For the text-containing cell, return its midpoint in [X, Y] coordinate format. 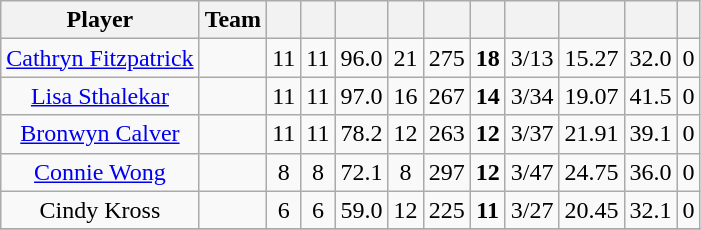
3/27 [532, 210]
20.45 [592, 210]
32.1 [650, 210]
24.75 [592, 172]
97.0 [362, 96]
15.27 [592, 58]
263 [446, 134]
36.0 [650, 172]
Cindy Kross [100, 210]
Lisa Sthalekar [100, 96]
21 [406, 58]
297 [446, 172]
3/47 [532, 172]
267 [446, 96]
18 [488, 58]
Connie Wong [100, 172]
3/13 [532, 58]
Player [100, 20]
41.5 [650, 96]
59.0 [362, 210]
Cathryn Fitzpatrick [100, 58]
39.1 [650, 134]
3/34 [532, 96]
3/37 [532, 134]
96.0 [362, 58]
16 [406, 96]
78.2 [362, 134]
Bronwyn Calver [100, 134]
14 [488, 96]
19.07 [592, 96]
21.91 [592, 134]
32.0 [650, 58]
275 [446, 58]
225 [446, 210]
72.1 [362, 172]
Team [233, 20]
